Provide the (X, Y) coordinate of the cell's center where the given text is located.  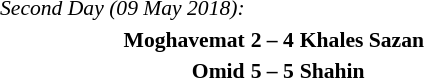
2 – 4 (272, 40)
